Detect which cell encompasses the target text, then output its (X, Y) center coordinate. 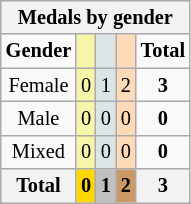
Gender (38, 51)
Medals by gender (96, 17)
Female (38, 85)
Male (38, 118)
Mixed (38, 152)
